Scan for the cell matching the given text and deliver its [X, Y] coordinate at center. 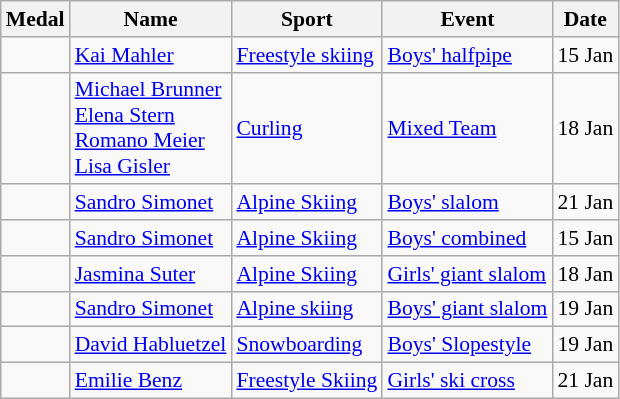
Name [151, 19]
Boys' Slopestyle [467, 345]
Girls' giant slalom [467, 274]
Curling [306, 128]
Boys' giant slalom [467, 309]
Freestyle skiing [306, 55]
Sport [306, 19]
Snowboarding [306, 345]
Girls' ski cross [467, 381]
Event [467, 19]
Freestyle Skiing [306, 381]
Boys' slalom [467, 203]
Date [585, 19]
Michael BrunnerElena SternRomano MeierLisa Gisler [151, 128]
Boys' halfpipe [467, 55]
Mixed Team [467, 128]
David Habluetzel [151, 345]
Medal [36, 19]
Jasmina Suter [151, 274]
Boys' combined [467, 238]
Emilie Benz [151, 381]
Kai Mahler [151, 55]
Alpine skiing [306, 309]
